Return [x, y] of the center of cell containing provided text 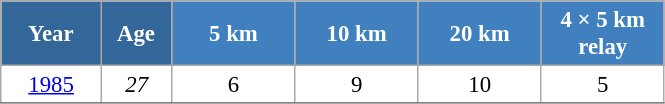
Year [52, 34]
6 [234, 85]
4 × 5 km relay [602, 34]
9 [356, 85]
10 [480, 85]
10 km [356, 34]
27 [136, 85]
5 km [234, 34]
20 km [480, 34]
5 [602, 85]
1985 [52, 85]
Age [136, 34]
